Detect which cell encompasses the target text, then output its [x, y] center coordinate. 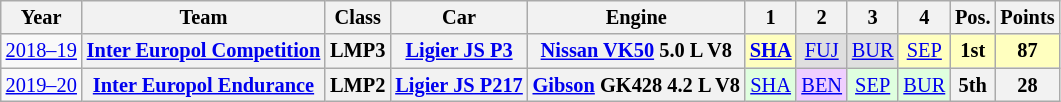
Car [458, 17]
4 [924, 17]
Inter Europol Endurance [204, 85]
Team [204, 17]
Pos. [972, 17]
FUJ [821, 51]
BEN [821, 85]
Class [358, 17]
Year [42, 17]
3 [873, 17]
1 [771, 17]
Gibson GK428 4.2 L V8 [636, 85]
Nissan VK50 5.0 L V8 [636, 51]
2018–19 [42, 51]
1st [972, 51]
Points [1027, 17]
Engine [636, 17]
Ligier JS P217 [458, 85]
5th [972, 85]
28 [1027, 85]
LMP3 [358, 51]
2 [821, 17]
Ligier JS P3 [458, 51]
LMP2 [358, 85]
2019–20 [42, 85]
Inter Europol Competition [204, 51]
87 [1027, 51]
